Pinpoint the cell where the given text exists, returning its [x, y] midpoint coordinate. 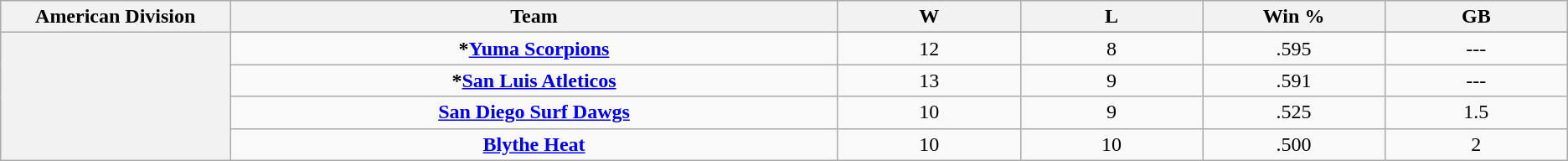
W [929, 17]
.591 [1294, 80]
L [1112, 17]
12 [929, 49]
*San Luis Atleticos [534, 80]
Blythe Heat [534, 144]
2 [1476, 144]
*Yuma Scorpions [534, 49]
Win % [1294, 17]
.525 [1294, 112]
Team [534, 17]
.595 [1294, 49]
8 [1112, 49]
American Division [116, 17]
San Diego Surf Dawgs [534, 112]
13 [929, 80]
.500 [1294, 144]
GB [1476, 17]
1.5 [1476, 112]
